For the text-containing cell, return its midpoint in [X, Y] coordinate format. 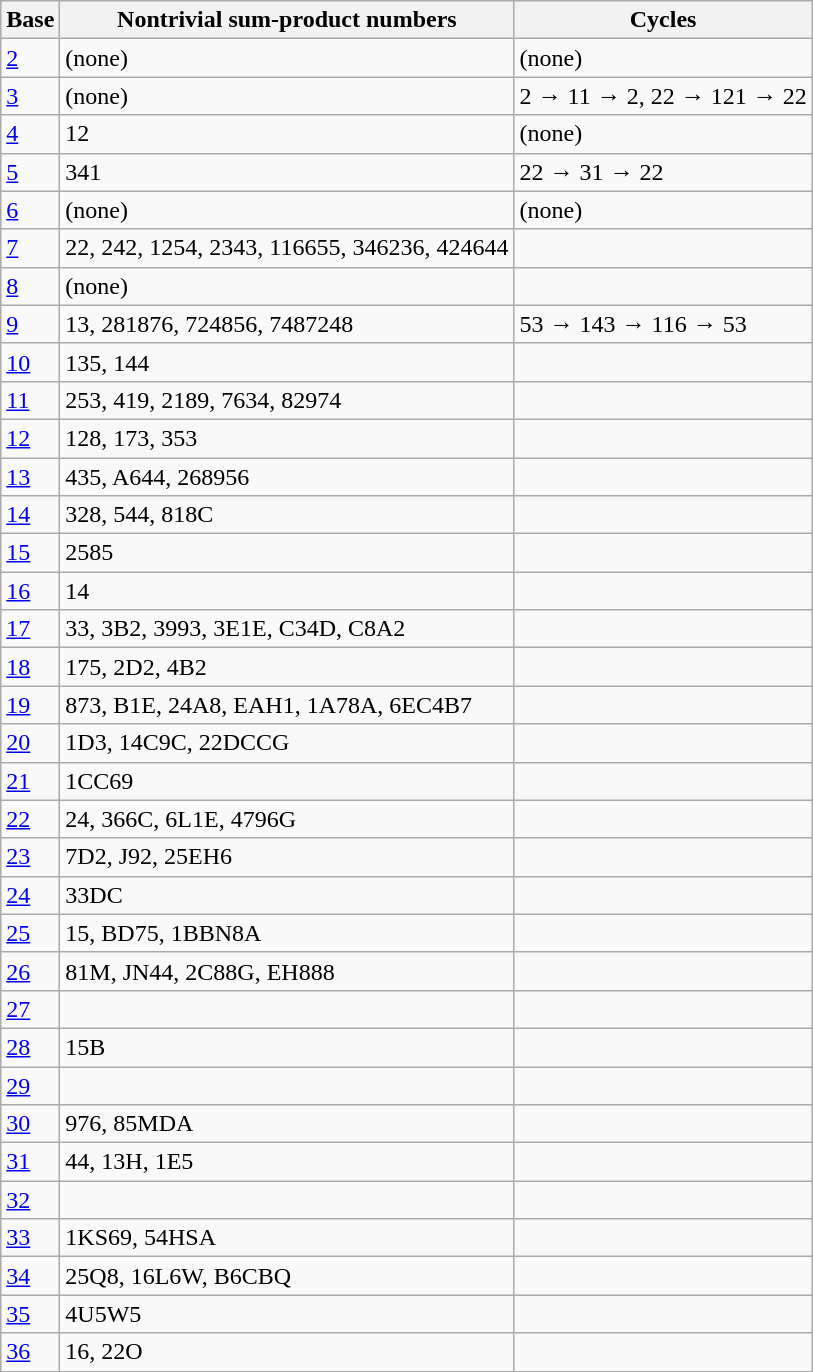
36 [30, 1352]
2 [30, 58]
81M, JN44, 2C88G, EH888 [287, 971]
1CC69 [287, 781]
128, 173, 353 [287, 438]
341 [287, 172]
22 → 31 → 22 [663, 172]
17 [30, 629]
32 [30, 1200]
1D3, 14C9C, 22DCCG [287, 743]
Cycles [663, 20]
4 [30, 134]
22 [30, 819]
253, 419, 2189, 7634, 82974 [287, 400]
20 [30, 743]
Base [30, 20]
135, 144 [287, 362]
2 → 11 → 2, 22 → 121 → 22 [663, 96]
28 [30, 1047]
10 [30, 362]
Nontrivial sum-product numbers [287, 20]
435, A644, 268956 [287, 477]
21 [30, 781]
13 [30, 477]
1KS69, 54HSA [287, 1238]
13, 281876, 724856, 7487248 [287, 324]
7 [30, 248]
19 [30, 705]
9 [30, 324]
31 [30, 1162]
25 [30, 933]
15, BD75, 1BBN8A [287, 933]
15B [287, 1047]
25Q8, 16L6W, B6CBQ [287, 1276]
26 [30, 971]
30 [30, 1124]
6 [30, 210]
8 [30, 286]
24 [30, 895]
11 [30, 400]
175, 2D2, 4B2 [287, 667]
7D2, J92, 25EH6 [287, 857]
5 [30, 172]
35 [30, 1314]
24, 366C, 6L1E, 4796G [287, 819]
34 [30, 1276]
29 [30, 1085]
328, 544, 818C [287, 515]
15 [30, 553]
53 → 143 → 116 → 53 [663, 324]
23 [30, 857]
3 [30, 96]
2585 [287, 553]
16 [30, 591]
27 [30, 1009]
33, 3B2, 3993, 3E1E, C34D, C8A2 [287, 629]
4U5W5 [287, 1314]
33 [30, 1238]
18 [30, 667]
873, B1E, 24A8, EAH1, 1A78A, 6EC4B7 [287, 705]
33DC [287, 895]
976, 85MDA [287, 1124]
44, 13H, 1E5 [287, 1162]
22, 242, 1254, 2343, 116655, 346236, 424644 [287, 248]
16, 22O [287, 1352]
